Output the (x, y) coordinate of the center of the cell containing the given text.  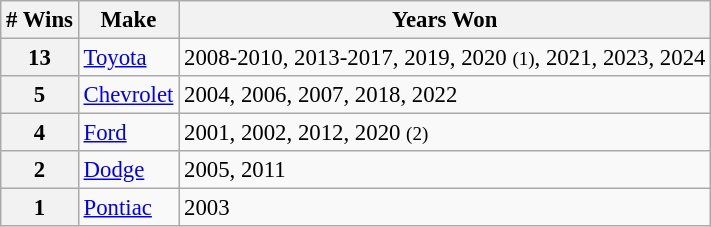
2001, 2002, 2012, 2020 (2) (445, 133)
# Wins (40, 20)
13 (40, 58)
Toyota (128, 58)
2008-2010, 2013-2017, 2019, 2020 (1), 2021, 2023, 2024 (445, 58)
5 (40, 95)
Dodge (128, 170)
1 (40, 208)
Years Won (445, 20)
2 (40, 170)
Make (128, 20)
Ford (128, 133)
Chevrolet (128, 95)
2004, 2006, 2007, 2018, 2022 (445, 95)
4 (40, 133)
2003 (445, 208)
2005, 2011 (445, 170)
Pontiac (128, 208)
